Identify which cell holds the provided text, then report its [x, y] central coordinate. 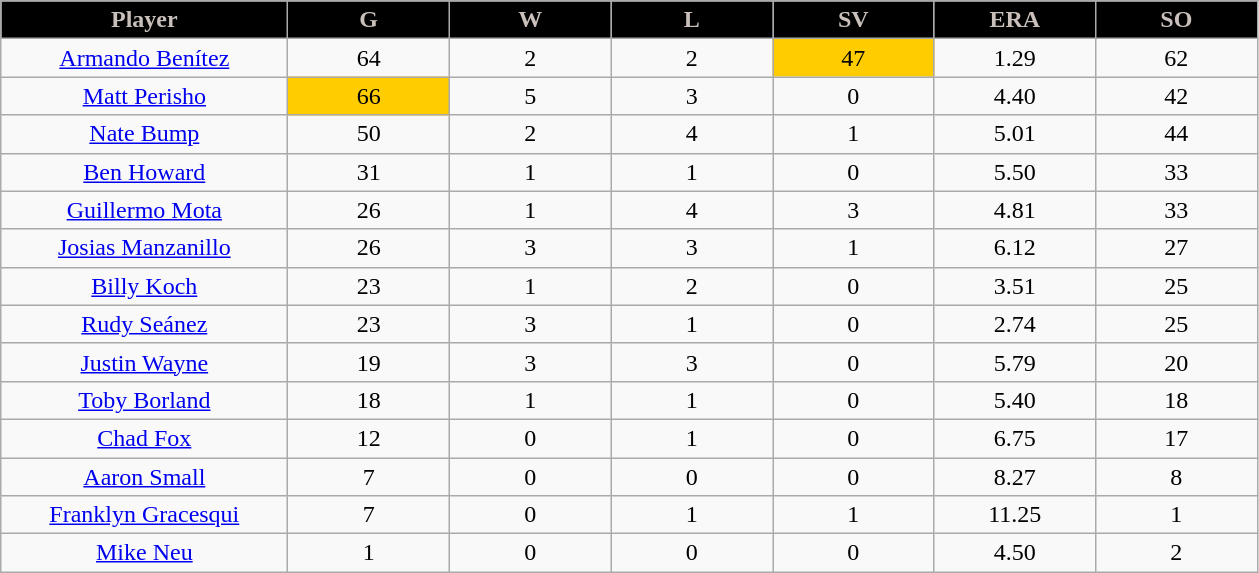
4.81 [1015, 210]
2.74 [1015, 324]
Chad Fox [144, 438]
Toby Borland [144, 400]
47 [853, 58]
8.27 [1015, 477]
ERA [1015, 20]
Armando Benítez [144, 58]
17 [1177, 438]
G [369, 20]
19 [369, 362]
SV [853, 20]
5.01 [1015, 134]
Guillermo Mota [144, 210]
6.75 [1015, 438]
Matt Perisho [144, 96]
3.51 [1015, 286]
31 [369, 172]
50 [369, 134]
11.25 [1015, 515]
SO [1177, 20]
4.50 [1015, 553]
5.79 [1015, 362]
12 [369, 438]
Player [144, 20]
Josias Manzanillo [144, 248]
Aaron Small [144, 477]
Justin Wayne [144, 362]
Nate Bump [144, 134]
27 [1177, 248]
5 [530, 96]
Franklyn Gracesqui [144, 515]
Mike Neu [144, 553]
20 [1177, 362]
64 [369, 58]
42 [1177, 96]
8 [1177, 477]
66 [369, 96]
5.40 [1015, 400]
6.12 [1015, 248]
1.29 [1015, 58]
L [692, 20]
5.50 [1015, 172]
W [530, 20]
4.40 [1015, 96]
Ben Howard [144, 172]
Billy Koch [144, 286]
Rudy Seánez [144, 324]
62 [1177, 58]
44 [1177, 134]
